Provide the [X, Y] coordinate of the cell's center where the given text is located.  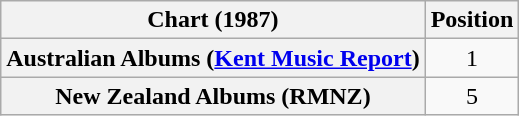
5 [472, 96]
Chart (1987) [213, 20]
1 [472, 58]
New Zealand Albums (RMNZ) [213, 96]
Position [472, 20]
Australian Albums (Kent Music Report) [213, 58]
